For the text-containing cell, return its midpoint in (x, y) coordinate format. 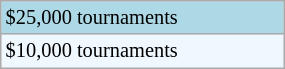
$25,000 tournaments (142, 17)
$10,000 tournaments (142, 51)
